Provide the (X, Y) coordinate of the cell's center where the given text is located.  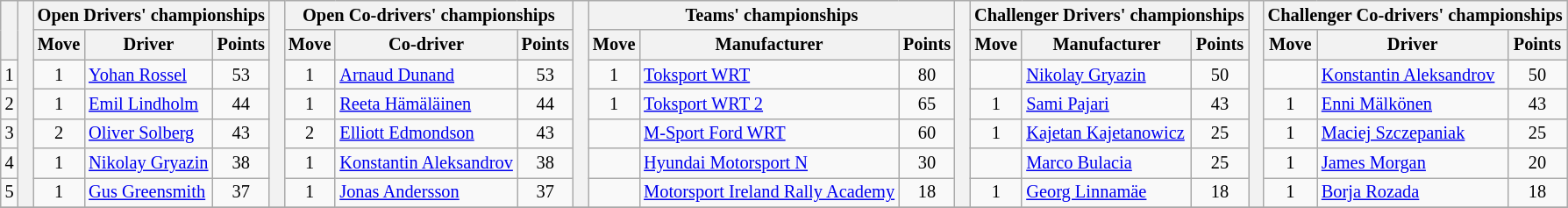
Open Co-drivers' championships (429, 15)
Yohan Rossel (148, 75)
Toksport WRT (769, 75)
Toksport WRT 2 (769, 104)
Jonas Andersson (426, 192)
Arnaud Dunand (426, 75)
Enni Mälkönen (1412, 104)
4 (10, 163)
5 (10, 192)
Oliver Solberg (148, 133)
3 (10, 133)
80 (927, 75)
Hyundai Motorsport N (769, 163)
Maciej Szczepaniak (1412, 133)
Marco Bulacia (1107, 163)
20 (1536, 163)
Challenger Drivers' championships (1108, 15)
Kajetan Kajetanowicz (1107, 133)
Borja Rozada (1412, 192)
Motorsport Ireland Rally Academy (769, 192)
Co-driver (426, 45)
Sami Pajari (1107, 104)
65 (927, 104)
30 (927, 163)
Georg Linnamäe (1107, 192)
Challenger Co-drivers' championships (1415, 15)
James Morgan (1412, 163)
M-Sport Ford WRT (769, 133)
Gus Greensmith (148, 192)
Reeta Hämäläinen (426, 104)
Elliott Edmondson (426, 133)
60 (927, 133)
Emil Lindholm (148, 104)
Teams' championships (772, 15)
Open Drivers' championships (151, 15)
